Identify which cell holds the provided text, then report its (X, Y) central coordinate. 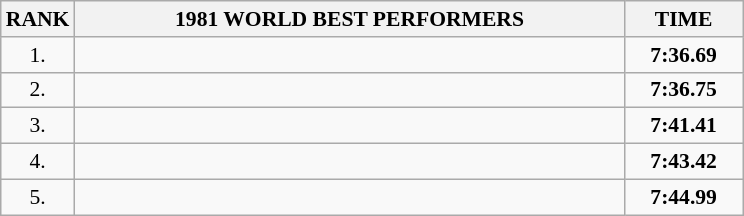
TIME (684, 19)
4. (38, 162)
7:43.42 (684, 162)
5. (38, 197)
1981 WORLD BEST PERFORMERS (349, 19)
2. (38, 90)
7:41.41 (684, 126)
7:44.99 (684, 197)
7:36.75 (684, 90)
RANK (38, 19)
7:36.69 (684, 55)
1. (38, 55)
3. (38, 126)
